Provide the [x, y] coordinate of the cell's center where the given text is located.  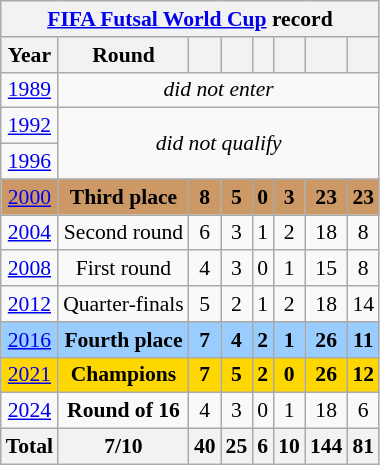
did not qualify [218, 144]
2016 [30, 340]
25 [237, 447]
Quarter-finals [124, 304]
2000 [30, 197]
did not enter [218, 90]
14 [363, 304]
Fourth place [124, 340]
Champions [124, 375]
7/10 [124, 447]
12 [363, 375]
Round [124, 55]
Round of 16 [124, 411]
1989 [30, 90]
2021 [30, 375]
Year [30, 55]
144 [326, 447]
81 [363, 447]
Second round [124, 233]
2004 [30, 233]
2024 [30, 411]
Third place [124, 197]
10 [289, 447]
FIFA Futsal World Cup record [190, 19]
1996 [30, 162]
1992 [30, 126]
2012 [30, 304]
First round [124, 269]
15 [326, 269]
Total [30, 447]
2008 [30, 269]
40 [205, 447]
11 [363, 340]
